Return [x, y] of the center of cell containing provided text 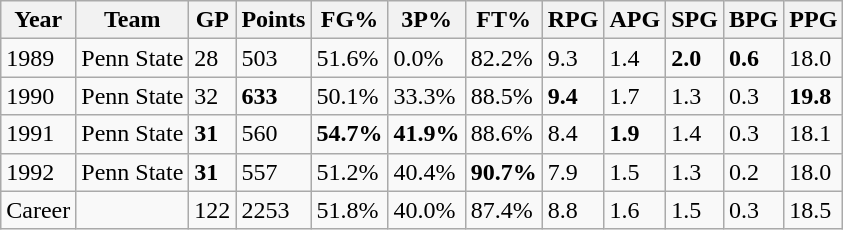
40.4% [426, 172]
PPG [814, 20]
1992 [38, 172]
RPG [573, 20]
1.6 [635, 210]
28 [212, 58]
1991 [38, 134]
1990 [38, 96]
Year [38, 20]
40.0% [426, 210]
87.4% [504, 210]
122 [212, 210]
2253 [274, 210]
88.5% [504, 96]
82.2% [504, 58]
GP [212, 20]
1989 [38, 58]
Team [132, 20]
8.8 [573, 210]
90.7% [504, 172]
18.5 [814, 210]
1.9 [635, 134]
8.4 [573, 134]
0.6 [753, 58]
7.9 [573, 172]
50.1% [350, 96]
33.3% [426, 96]
0.2 [753, 172]
88.6% [504, 134]
51.6% [350, 58]
560 [274, 134]
19.8 [814, 96]
503 [274, 58]
51.8% [350, 210]
9.4 [573, 96]
32 [212, 96]
51.2% [350, 172]
FG% [350, 20]
SPG [695, 20]
1.7 [635, 96]
Career [38, 210]
41.9% [426, 134]
2.0 [695, 58]
APG [635, 20]
Points [274, 20]
FT% [504, 20]
18.1 [814, 134]
54.7% [350, 134]
9.3 [573, 58]
557 [274, 172]
3P% [426, 20]
0.0% [426, 58]
BPG [753, 20]
633 [274, 96]
